Find where the given text appears and provide that cell's center as [X, Y] coordinate. 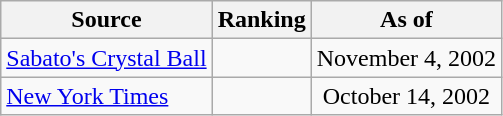
Sabato's Crystal Ball [106, 58]
November 4, 2002 [406, 58]
Ranking [262, 20]
As of [406, 20]
October 14, 2002 [406, 96]
New York Times [106, 96]
Source [106, 20]
